Detect which cell encompasses the target text, then output its (X, Y) center coordinate. 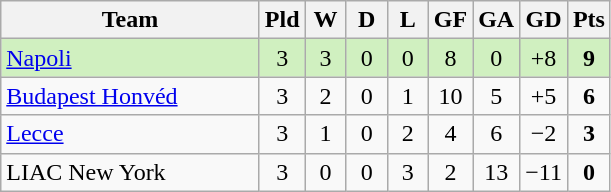
4 (450, 134)
+8 (544, 58)
Budapest Honvéd (130, 96)
GD (544, 20)
5 (496, 96)
W (326, 20)
D (366, 20)
Lecce (130, 134)
+5 (544, 96)
GF (450, 20)
−2 (544, 134)
Pts (588, 20)
−11 (544, 172)
Team (130, 20)
9 (588, 58)
Napoli (130, 58)
8 (450, 58)
13 (496, 172)
L (408, 20)
GA (496, 20)
LIAC New York (130, 172)
10 (450, 96)
Pld (282, 20)
